Find where the given text appears and provide that cell's center as (X, Y) coordinate. 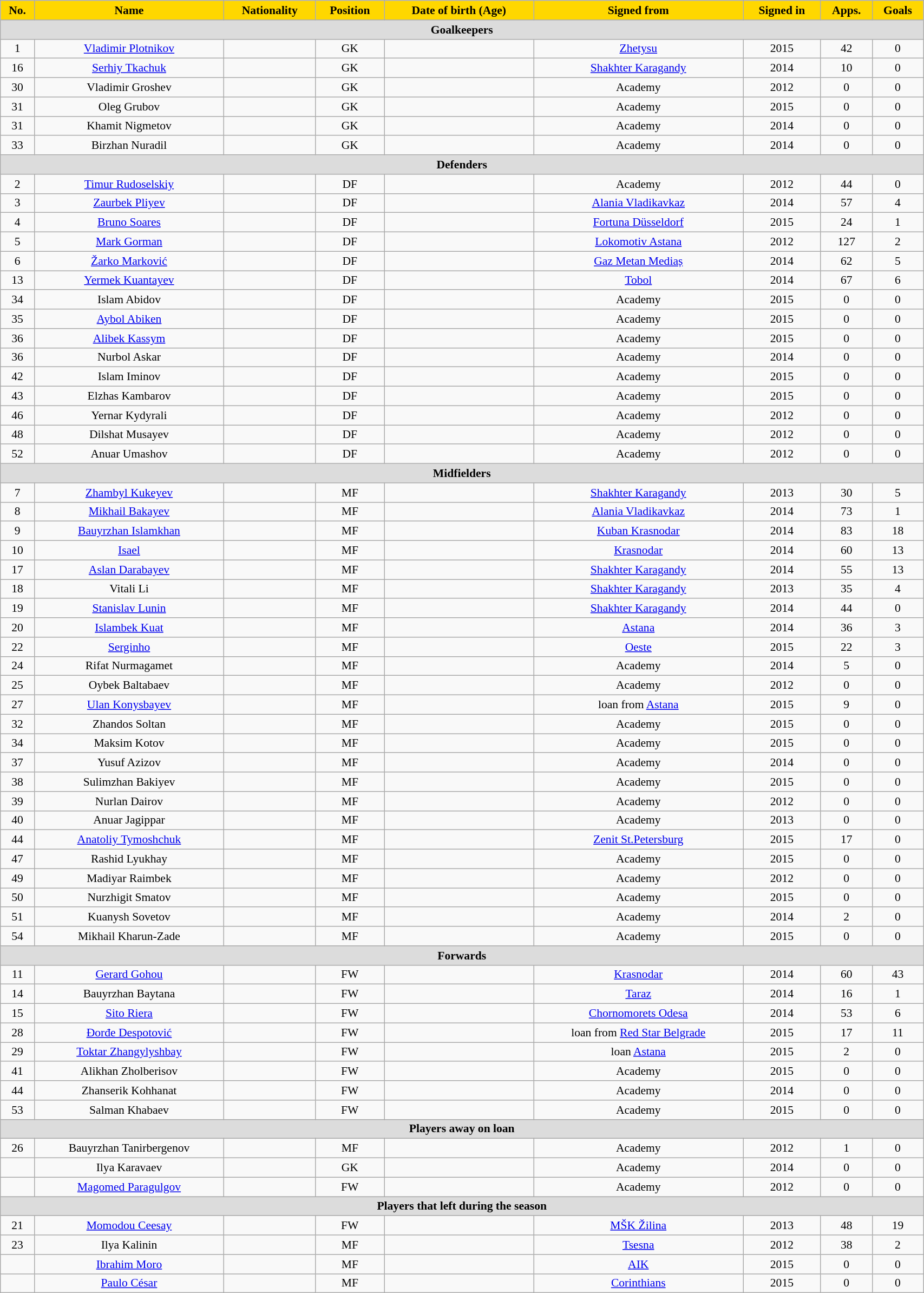
26 (17, 1148)
Nationality (270, 10)
27 (17, 705)
Date of birth (Age) (459, 10)
Players that left during the season (462, 1206)
Apps. (847, 10)
Astana (639, 628)
Elzhas Kambarov (129, 396)
Vladimir Plotnikov (129, 49)
Islam Iminov (129, 377)
Madiyar Raimbek (129, 878)
39 (17, 801)
Yusuf Azizov (129, 763)
Kuban Krasnodar (639, 531)
Players away on loan (462, 1129)
83 (847, 531)
Position (350, 10)
Anuar Jagippar (129, 820)
21 (17, 1226)
Magomed Paragulgov (129, 1187)
52 (17, 454)
40 (17, 820)
50 (17, 898)
Mikhail Kharun-Zade (129, 936)
Vitali Li (129, 589)
Mark Gorman (129, 242)
67 (847, 280)
Ilya Karavaev (129, 1168)
Signed from (639, 10)
Fortuna Düsseldorf (639, 223)
Zhanserik Kohhanat (129, 1090)
Zhambyl Kukeyev (129, 493)
loan Astana (639, 1052)
Sito Riera (129, 1014)
Chornomorets Odesa (639, 1014)
Anuar Umashov (129, 454)
20 (17, 628)
127 (847, 242)
25 (17, 685)
55 (847, 570)
Nurbol Askar (129, 357)
Rashid Lyukhay (129, 859)
Taraz (639, 994)
Midfielders (462, 473)
Momodou Ceesay (129, 1226)
Alibek Kassym (129, 338)
Stanislav Lunin (129, 609)
28 (17, 1033)
Isael (129, 551)
Oybek Baltabaev (129, 685)
AIK (639, 1264)
46 (17, 415)
Maksim Kotov (129, 743)
14 (17, 994)
Name (129, 10)
Nurlan Dairov (129, 801)
Bruno Soares (129, 223)
Aslan Darabayev (129, 570)
Rifat Nurmagamet (129, 666)
Corinthians (639, 1283)
73 (847, 512)
Yermek Kuantayev (129, 280)
Bauyrzhan Islamkhan (129, 531)
37 (17, 763)
Vladimir Groshev (129, 88)
Tsesna (639, 1245)
54 (17, 936)
Gaz Metan Mediaș (639, 261)
Alikhan Zholberisov (129, 1072)
Ulan Konysbayev (129, 705)
57 (847, 203)
Goalkeepers (462, 30)
23 (17, 1245)
33 (17, 146)
Kuanysh Sovetov (129, 917)
Serginho (129, 647)
62 (847, 261)
Dilshat Musayev (129, 435)
Serhiy Tkachuk (129, 68)
Aybol Abiken (129, 319)
Khamit Nigmetov (129, 126)
Timur Rudoselskiy (129, 184)
Signed in (782, 10)
Nurzhigit Smatov (129, 898)
Lokomotiv Astana (639, 242)
Defenders (462, 165)
Tobol (639, 280)
loan from Red Star Belgrade (639, 1033)
15 (17, 1014)
Bauyrzhan Baytana (129, 994)
32 (17, 724)
Žarko Marković (129, 261)
41 (17, 1072)
7 (17, 493)
Paulo César (129, 1283)
Mikhail Bakayev (129, 512)
Sulimzhan Bakiyev (129, 782)
No. (17, 10)
Birzhan Nuradil (129, 146)
Ilya Kalinin (129, 1245)
49 (17, 878)
Oleg Grubov (129, 107)
Toktar Zhangylyshbay (129, 1052)
Ibrahim Moro (129, 1264)
Zaurbek Pliyev (129, 203)
Zenit St.Petersburg (639, 840)
Forwards (462, 956)
loan from Astana (639, 705)
Gerard Gohou (129, 975)
29 (17, 1052)
Islam Abidov (129, 300)
MŠK Žilina (639, 1226)
Bauyrzhan Tanirbergenov (129, 1148)
Islambek Kuat (129, 628)
8 (17, 512)
Đorđe Despotović (129, 1033)
Anatoliy Tymoshchuk (129, 840)
Salman Khabaev (129, 1110)
47 (17, 859)
51 (17, 917)
Goals (897, 10)
Yernar Kydyrali (129, 415)
Zhetysu (639, 49)
Zhandos Soltan (129, 724)
Oeste (639, 647)
